Capture the cell that displays the provided text and extract its (x, y) central coordinate. 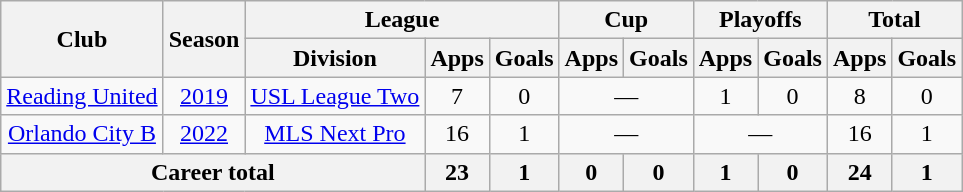
Orlando City B (82, 134)
League (402, 20)
Season (204, 39)
Cup (626, 20)
Career total (213, 172)
Playoffs (760, 20)
24 (859, 172)
MLS Next Pro (335, 134)
2022 (204, 134)
2019 (204, 96)
USL League Two (335, 96)
Club (82, 39)
Reading United (82, 96)
23 (457, 172)
Division (335, 58)
7 (457, 96)
Total (894, 20)
8 (859, 96)
